Search for the cell housing the specified text and yield its (x, y) center coordinate. 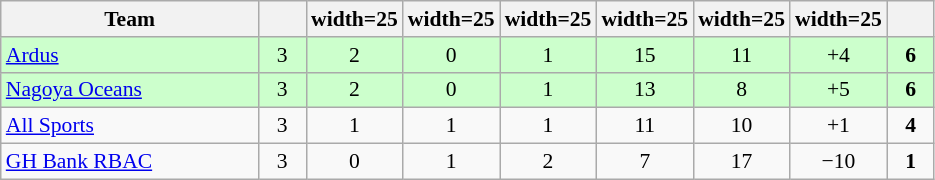
13 (644, 90)
+5 (838, 90)
17 (742, 162)
−10 (838, 162)
+4 (838, 55)
GH Bank RBAC (130, 162)
7 (644, 162)
All Sports (130, 126)
Nagoya Oceans (130, 90)
Ardus (130, 55)
Team (130, 19)
10 (742, 126)
8 (742, 90)
4 (911, 126)
15 (644, 55)
+1 (838, 126)
